Identify which cell holds the provided text, then report its [X, Y] central coordinate. 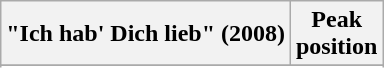
"Ich hab' Dich lieb" (2008) [146, 34]
Peakposition [336, 34]
